Return (x, y) of the center of cell containing provided text 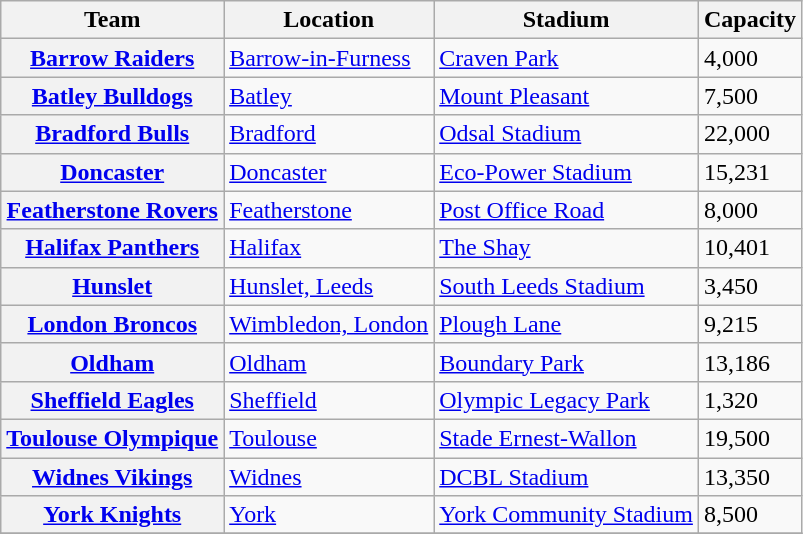
4,000 (750, 58)
Featherstone (329, 210)
York Knights (112, 515)
13,186 (750, 362)
Olympic Legacy Park (566, 400)
Capacity (750, 20)
Batley (329, 96)
Batley Bulldogs (112, 96)
Stade Ernest-Wallon (566, 438)
Hunslet (112, 286)
York (329, 515)
7,500 (750, 96)
Toulouse Olympique (112, 438)
DCBL Stadium (566, 477)
1,320 (750, 400)
Widnes Vikings (112, 477)
10,401 (750, 248)
19,500 (750, 438)
Odsal Stadium (566, 134)
Widnes (329, 477)
Toulouse (329, 438)
Boundary Park (566, 362)
Mount Pleasant (566, 96)
Bradford Bulls (112, 134)
Sheffield (329, 400)
8,500 (750, 515)
Eco-Power Stadium (566, 172)
Wimbledon, London (329, 324)
South Leeds Stadium (566, 286)
Barrow-in-Furness (329, 58)
London Broncos (112, 324)
Barrow Raiders (112, 58)
Craven Park (566, 58)
Plough Lane (566, 324)
Bradford (329, 134)
Post Office Road (566, 210)
8,000 (750, 210)
The Shay (566, 248)
Stadium (566, 20)
22,000 (750, 134)
Featherstone Rovers (112, 210)
Halifax (329, 248)
9,215 (750, 324)
Location (329, 20)
13,350 (750, 477)
3,450 (750, 286)
York Community Stadium (566, 515)
15,231 (750, 172)
Sheffield Eagles (112, 400)
Halifax Panthers (112, 248)
Hunslet, Leeds (329, 286)
Team (112, 20)
